Scan for the cell matching the given text and deliver its [x, y] coordinate at center. 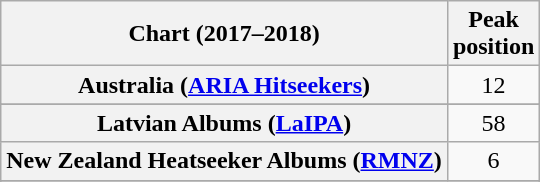
6 [493, 161]
New Zealand Heatseeker Albums (RMNZ) [224, 161]
12 [493, 85]
58 [493, 123]
Australia (ARIA Hitseekers) [224, 85]
Peak position [493, 34]
Latvian Albums (LaIPA) [224, 123]
Chart (2017–2018) [224, 34]
